Scan for the cell matching the given text and deliver its [x, y] coordinate at center. 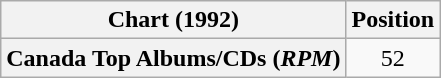
Chart (1992) [174, 20]
Canada Top Albums/CDs (RPM) [174, 58]
Position [393, 20]
52 [393, 58]
